Pinpoint the cell where the given text exists, returning its [x, y] midpoint coordinate. 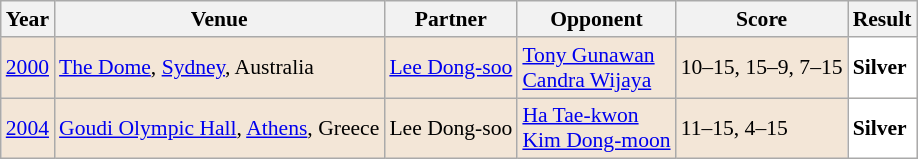
Goudi Olympic Hall, Athens, Greece [219, 128]
Result [882, 19]
Year [28, 19]
Opponent [596, 19]
10–15, 15–9, 7–15 [762, 68]
Tony Gunawan Candra Wijaya [596, 68]
Partner [450, 19]
2000 [28, 68]
Ha Tae-kwon Kim Dong-moon [596, 128]
Venue [219, 19]
11–15, 4–15 [762, 128]
Score [762, 19]
The Dome, Sydney, Australia [219, 68]
2004 [28, 128]
